Pinpoint the cell where the given text exists, returning its (X, Y) midpoint coordinate. 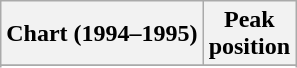
Chart (1994–1995) (102, 34)
Peakposition (249, 34)
